Determine the (x, y) coordinate at the center of the cell enclosing the given text.  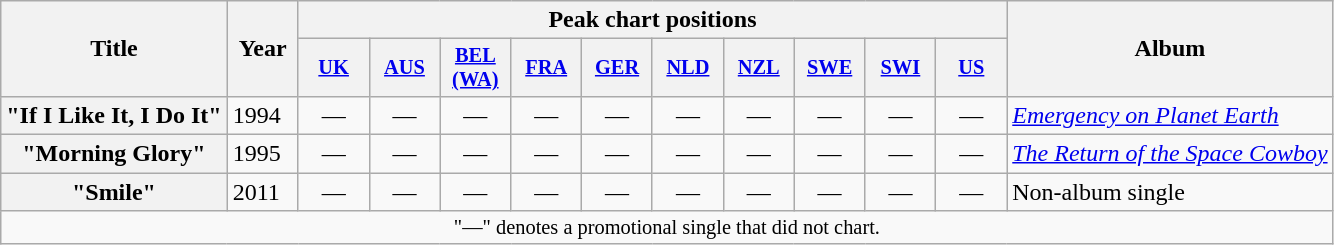
GER (618, 68)
BEL(WA) (476, 68)
Year (262, 49)
1995 (262, 154)
"—" denotes a promotional single that did not chart. (667, 228)
AUS (404, 68)
2011 (262, 192)
Peak chart positions (652, 20)
NZL (758, 68)
The Return of the Space Cowboy (1170, 154)
"Morning Glory" (114, 154)
"Smile" (114, 192)
Emergency on Planet Earth (1170, 115)
Non-album single (1170, 192)
"If I Like It, I Do It" (114, 115)
Album (1170, 49)
NLD (688, 68)
FRA (546, 68)
UK (334, 68)
US (972, 68)
SWI (900, 68)
1994 (262, 115)
Title (114, 49)
SWE (830, 68)
